Output the [X, Y] coordinate of the center of the cell containing the given text.  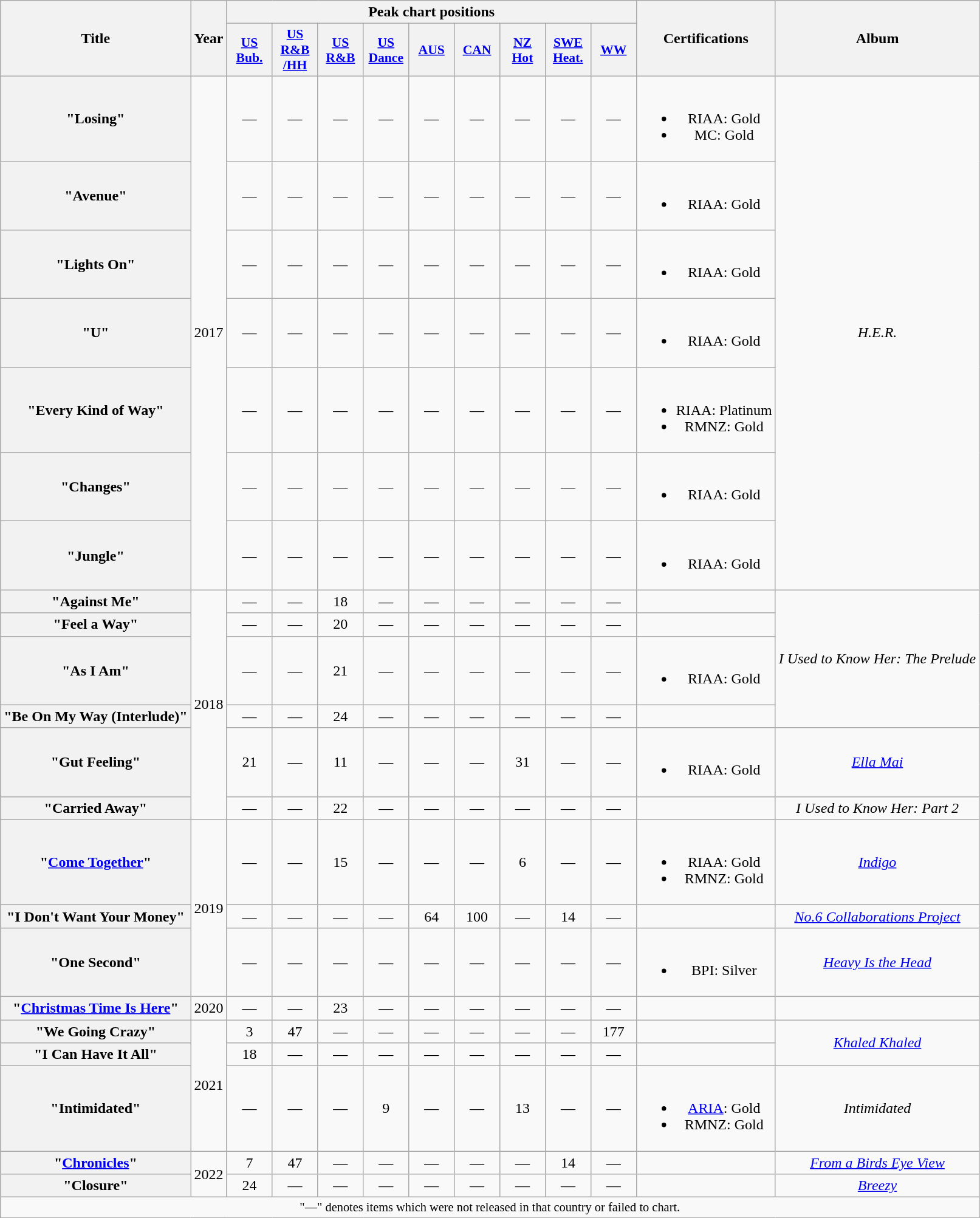
2018 [209, 705]
"Christmas Time Is Here" [96, 1008]
SWEHeat. [567, 50]
"Avenue" [96, 196]
22 [340, 808]
USDance [386, 50]
20 [340, 624]
I Used to Know Her: Part 2 [877, 808]
From a Birds Eye View [877, 1163]
Year [209, 39]
No.6 Collaborations Project [877, 916]
Certifications [706, 39]
23 [340, 1008]
RIAA: PlatinumRMNZ: Gold [706, 410]
USR&B [340, 50]
100 [478, 916]
7 [249, 1163]
Peak chart positions [431, 12]
"Chronicles" [96, 1163]
CAN [478, 50]
Title [96, 39]
"—" denotes items which were not released in that country or failed to chart. [490, 1208]
6 [523, 862]
Khaled Khaled [877, 1042]
H.E.R. [877, 333]
AUS [431, 50]
NZHot [523, 50]
"I Don't Want Your Money" [96, 916]
"I Can Have It All" [96, 1055]
2022 [209, 1174]
9 [386, 1109]
13 [523, 1109]
2017 [209, 333]
"Carried Away" [96, 808]
"Lights On" [96, 265]
RIAA: GoldMC: Gold [706, 118]
"As I Am" [96, 671]
"U" [96, 333]
BPI: Silver [706, 962]
"Losing" [96, 118]
"Changes" [96, 487]
WW [614, 50]
177 [614, 1031]
"Jungle" [96, 555]
I Used to Know Her: The Prelude [877, 659]
Indigo [877, 862]
31 [523, 762]
"Against Me" [96, 601]
Heavy Is the Head [877, 962]
2019 [209, 908]
2020 [209, 1008]
Album [877, 39]
"Closure" [96, 1186]
ARIA: GoldRMNZ: Gold [706, 1109]
Breezy [877, 1186]
2021 [209, 1085]
"Feel a Way" [96, 624]
RIAA: GoldRMNZ: Gold [706, 862]
64 [431, 916]
"Intimidated" [96, 1109]
Intimidated [877, 1109]
USR&B/HH [295, 50]
"Gut Feeling" [96, 762]
"We Going Crazy" [96, 1031]
15 [340, 862]
"Be On My Way (Interlude)" [96, 716]
11 [340, 762]
"Every Kind of Way" [96, 410]
"One Second" [96, 962]
"Come Together" [96, 862]
3 [249, 1031]
Ella Mai [877, 762]
USBub. [249, 50]
